Find where the given text appears and provide that cell's center as (X, Y) coordinate. 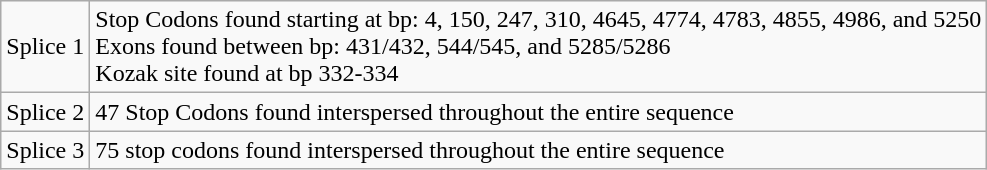
47 Stop Codons found interspersed throughout the entire sequence (538, 112)
Splice 1 (46, 47)
75 stop codons found interspersed throughout the entire sequence (538, 150)
Splice 2 (46, 112)
Splice 3 (46, 150)
